Output the (X, Y) coordinate of the center of the cell containing the given text.  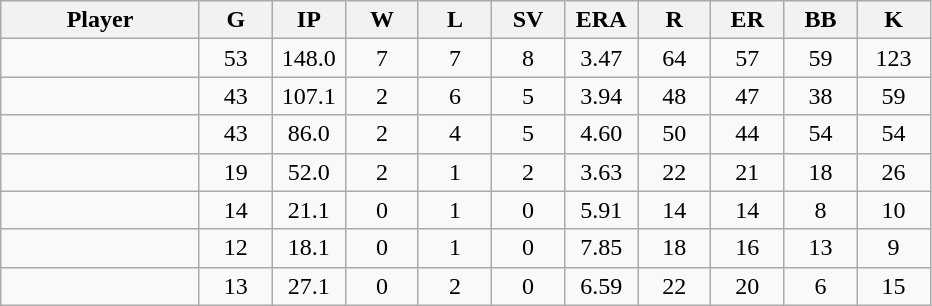
ERA (602, 20)
27.1 (308, 286)
5.91 (602, 210)
48 (674, 96)
18.1 (308, 248)
38 (820, 96)
4 (454, 134)
44 (748, 134)
19 (236, 172)
47 (748, 96)
3.94 (602, 96)
148.0 (308, 58)
6.59 (602, 286)
15 (894, 286)
16 (748, 248)
26 (894, 172)
3.63 (602, 172)
7.85 (602, 248)
R (674, 20)
107.1 (308, 96)
50 (674, 134)
3.47 (602, 58)
12 (236, 248)
4.60 (602, 134)
57 (748, 58)
21 (748, 172)
W (382, 20)
20 (748, 286)
86.0 (308, 134)
L (454, 20)
123 (894, 58)
K (894, 20)
10 (894, 210)
BB (820, 20)
64 (674, 58)
21.1 (308, 210)
53 (236, 58)
IP (308, 20)
Player (100, 20)
G (236, 20)
ER (748, 20)
52.0 (308, 172)
9 (894, 248)
SV (528, 20)
